Return the [X, Y] coordinate for the center point of the cell that contains the specified text.  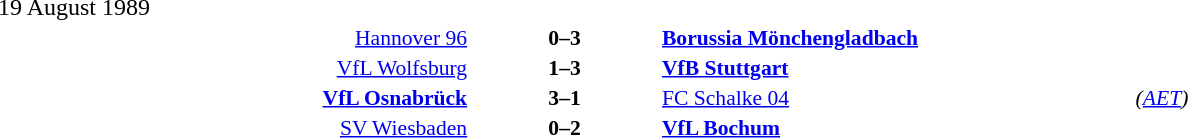
VfB Stuttgart [896, 68]
3–1 [564, 98]
0–3 [564, 38]
1–3 [564, 68]
Borussia Mönchengladbach [896, 38]
FC Schalke 04 [896, 98]
